Output the (x, y) coordinate of the center of the cell containing the given text.  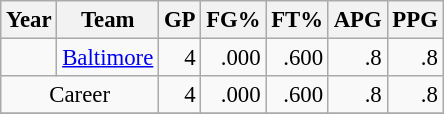
Career (80, 95)
APG (358, 20)
Team (108, 20)
Baltimore (108, 58)
FT% (298, 20)
PPG (415, 20)
GP (180, 20)
FG% (234, 20)
Year (29, 20)
